Find where the given text appears and provide that cell's center as [x, y] coordinate. 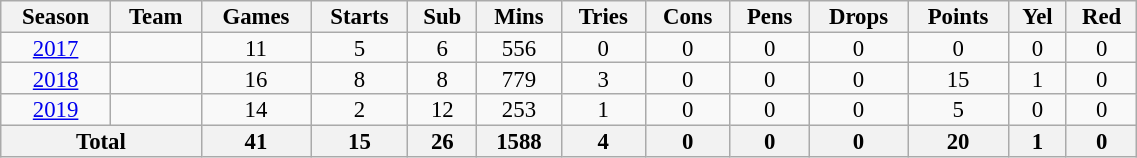
4 [603, 140]
2017 [56, 48]
14 [256, 110]
2018 [56, 78]
Points [958, 16]
779 [520, 78]
6 [442, 48]
Team [156, 16]
Starts [360, 16]
Drops [858, 16]
41 [256, 140]
2 [360, 110]
Games [256, 16]
11 [256, 48]
253 [520, 110]
Total [101, 140]
20 [958, 140]
12 [442, 110]
Sub [442, 16]
16 [256, 78]
Tries [603, 16]
Yel [1037, 16]
Cons [688, 16]
1588 [520, 140]
Pens [770, 16]
2019 [56, 110]
26 [442, 140]
3 [603, 78]
Mins [520, 16]
556 [520, 48]
Red [1101, 16]
Season [56, 16]
